Output the [X, Y] coordinate of the center of the cell containing the given text.  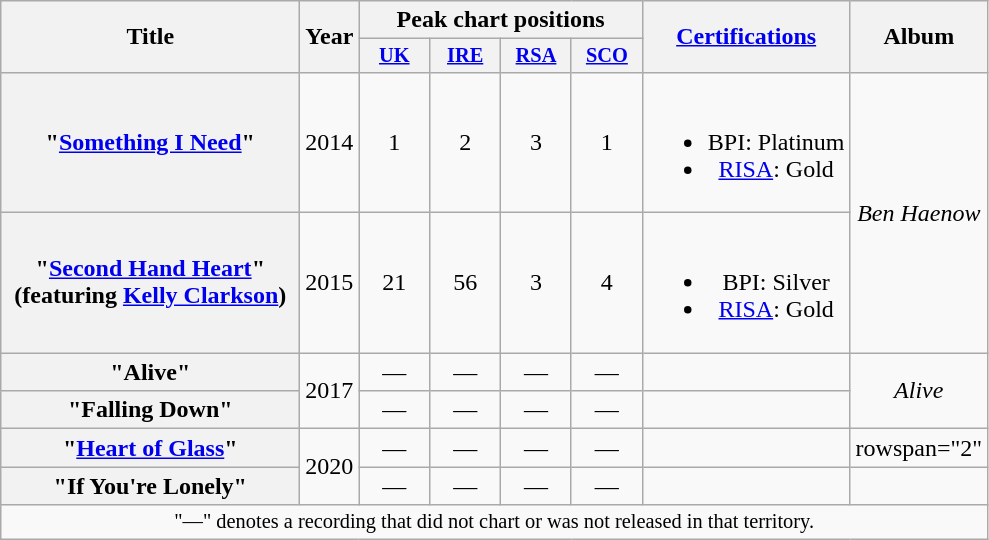
Album [919, 37]
"Falling Down" [150, 410]
56 [466, 283]
21 [394, 283]
BPI: PlatinumRISA: Gold [746, 142]
"Second Hand Heart"(featuring Kelly Clarkson) [150, 283]
Ben Haenow [919, 212]
Year [330, 37]
Peak chart positions [500, 20]
RSA [536, 56]
SCO [606, 56]
IRE [466, 56]
2015 [330, 283]
4 [606, 283]
"Something I Need" [150, 142]
rowspan="2" [919, 448]
"Heart of Glass" [150, 448]
Title [150, 37]
"If You're Lonely" [150, 486]
2 [466, 142]
UK [394, 56]
BPI: SilverRISA: Gold [746, 283]
Certifications [746, 37]
"—" denotes a recording that did not chart or was not released in that territory. [494, 522]
2020 [330, 467]
"Alive" [150, 372]
2014 [330, 142]
2017 [330, 391]
Alive [919, 391]
